Output the (x, y) coordinate of the center of the cell containing the given text.  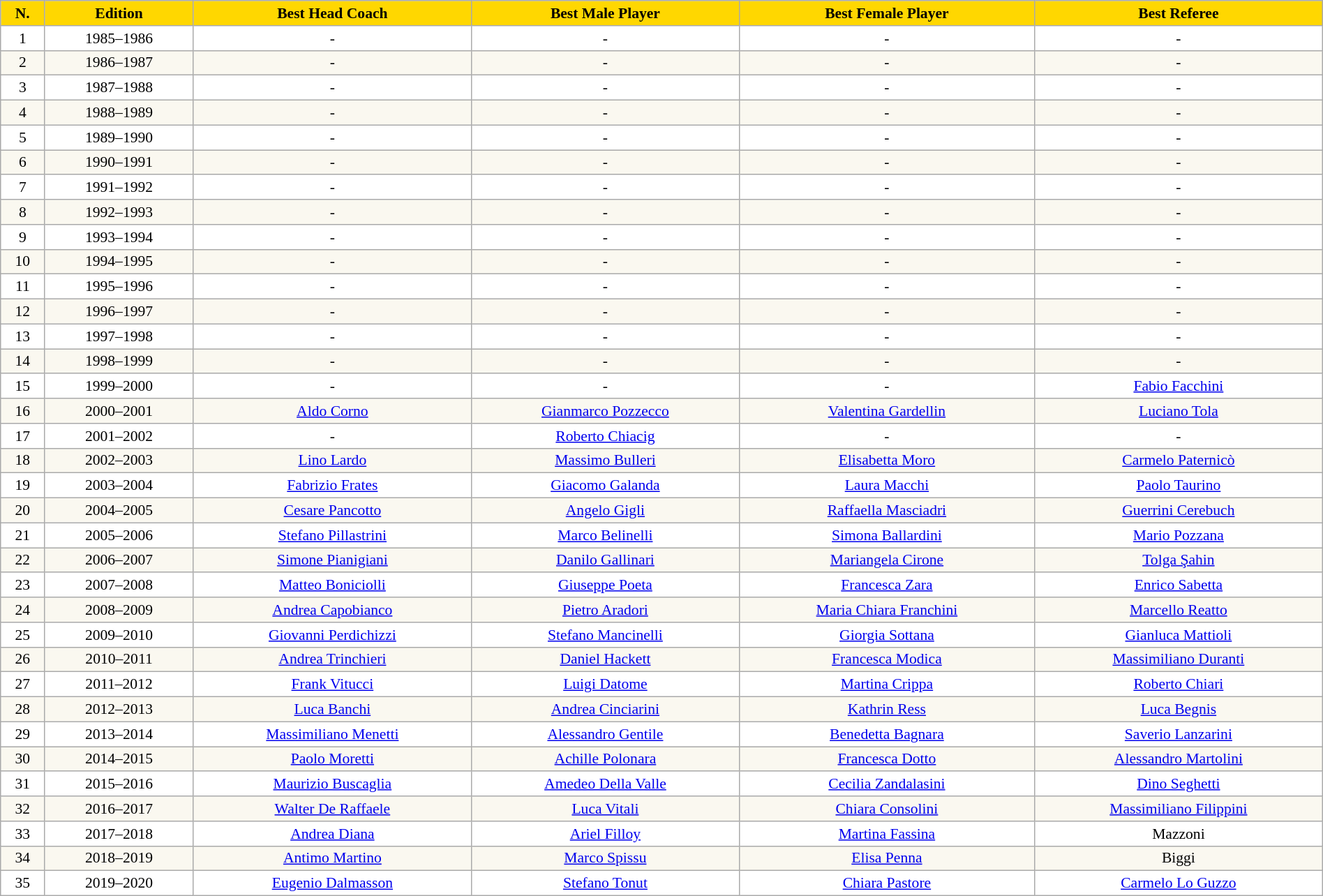
Elisa Penna (886, 858)
Giacomo Galanda (606, 486)
1990–1991 (119, 163)
20 (22, 511)
Elisabetta Moro (886, 461)
Mariangela Cirone (886, 560)
21 (22, 535)
Massimiliano Duranti (1179, 659)
1998–1999 (119, 361)
1997–1998 (119, 336)
2012–2013 (119, 710)
19 (22, 486)
2018–2019 (119, 858)
2002–2003 (119, 461)
Andrea Capobianco (332, 610)
Cecilia Zandalasini (886, 784)
Enrico Sabetta (1179, 585)
1985–1986 (119, 38)
25 (22, 635)
Stefano Pillastrini (332, 535)
2008–2009 (119, 610)
29 (22, 734)
24 (22, 610)
1989–1990 (119, 137)
1986–1987 (119, 63)
Luigi Datome (606, 685)
Frank Vitucci (332, 685)
Best Head Coach (332, 13)
6 (22, 163)
1991–1992 (119, 188)
Francesca Zara (886, 585)
Gianluca Mattioli (1179, 635)
Kathrin Ress (886, 710)
33 (22, 834)
Maria Chiara Franchini (886, 610)
Marco Spissu (606, 858)
Angelo Gigli (606, 511)
Stefano Tonut (606, 883)
Carmelo Lo Guzzo (1179, 883)
30 (22, 759)
Eugenio Dalmasson (332, 883)
1995–1996 (119, 287)
Fabio Facchini (1179, 387)
Marcello Reatto (1179, 610)
35 (22, 883)
2013–2014 (119, 734)
1996–1997 (119, 312)
8 (22, 212)
Benedetta Bagnara (886, 734)
N. (22, 13)
11 (22, 287)
3 (22, 88)
2015–2016 (119, 784)
Fabrizio Frates (332, 486)
12 (22, 312)
Biggi (1179, 858)
2 (22, 63)
Andrea Diana (332, 834)
15 (22, 387)
2010–2011 (119, 659)
18 (22, 461)
Martina Fassina (886, 834)
Massimiliano Filippini (1179, 809)
7 (22, 188)
27 (22, 685)
Amedeo Della Valle (606, 784)
Matteo Boniciolli (332, 585)
14 (22, 361)
26 (22, 659)
17 (22, 436)
31 (22, 784)
2004–2005 (119, 511)
2014–2015 (119, 759)
Best Male Player (606, 13)
10 (22, 262)
Pietro Aradori (606, 610)
Maurizio Buscaglia (332, 784)
4 (22, 113)
Giorgia Sottana (886, 635)
1987–1988 (119, 88)
Carmelo Paternicò (1179, 461)
2000–2001 (119, 411)
Aldo Corno (332, 411)
Massimo Bulleri (606, 461)
1994–1995 (119, 262)
Simone Pianigiani (332, 560)
13 (22, 336)
Best Female Player (886, 13)
Luca Vitali (606, 809)
Chiara Pastore (886, 883)
Gianmarco Pozzecco (606, 411)
Guerrini Cerebuch (1179, 511)
Paolo Taurino (1179, 486)
Cesare Pancotto (332, 511)
1988–1989 (119, 113)
16 (22, 411)
2005–2006 (119, 535)
32 (22, 809)
34 (22, 858)
Lino Lardo (332, 461)
Luciano Tola (1179, 411)
Mario Pozzana (1179, 535)
Alessandro Gentile (606, 734)
2001–2002 (119, 436)
Francesca Dotto (886, 759)
Luca Banchi (332, 710)
Chiara Consolini (886, 809)
5 (22, 137)
2016–2017 (119, 809)
Simona Ballardini (886, 535)
22 (22, 560)
2007–2008 (119, 585)
Saverio Lanzarini (1179, 734)
2019–2020 (119, 883)
Daniel Hackett (606, 659)
23 (22, 585)
Roberto Chiari (1179, 685)
Raffaella Masciadri (886, 511)
9 (22, 237)
Luca Begnis (1179, 710)
Danilo Gallinari (606, 560)
Massimiliano Menetti (332, 734)
2017–2018 (119, 834)
Tolga Şahin (1179, 560)
Martina Crippa (886, 685)
Laura Macchi (886, 486)
1 (22, 38)
2003–2004 (119, 486)
2006–2007 (119, 560)
Antimo Martino (332, 858)
2009–2010 (119, 635)
Best Referee (1179, 13)
Stefano Mancinelli (606, 635)
1992–1993 (119, 212)
Ariel Filloy (606, 834)
1993–1994 (119, 237)
Andrea Cinciarini (606, 710)
2011–2012 (119, 685)
Andrea Trinchieri (332, 659)
Edition (119, 13)
Mazzoni (1179, 834)
Alessandro Martolini (1179, 759)
Marco Belinelli (606, 535)
1999–2000 (119, 387)
Achille Polonara (606, 759)
Walter De Raffaele (332, 809)
Giovanni Perdichizzi (332, 635)
Paolo Moretti (332, 759)
Francesca Modica (886, 659)
28 (22, 710)
Valentina Gardellin (886, 411)
Giuseppe Poeta (606, 585)
Roberto Chiacig (606, 436)
Dino Seghetti (1179, 784)
